For the text-containing cell, return its midpoint in [X, Y] coordinate format. 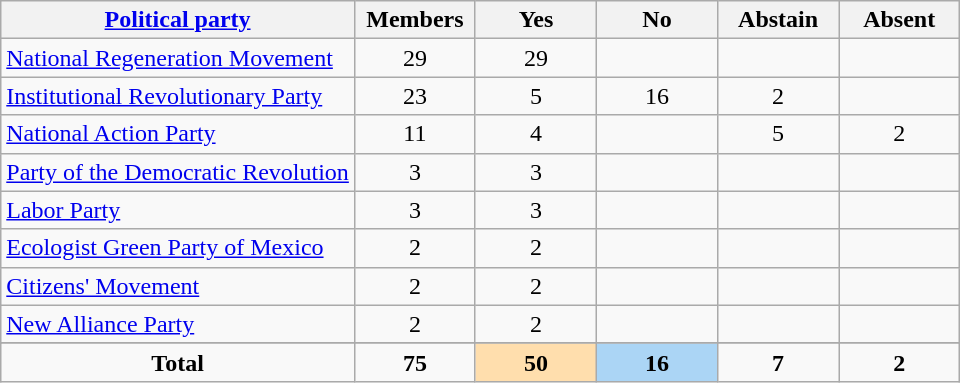
Citizens' Movement [178, 286]
Absent [900, 20]
National Action Party [178, 134]
Labor Party [178, 210]
7 [778, 362]
Institutional Revolutionary Party [178, 96]
Abstain [778, 20]
Total [178, 362]
23 [414, 96]
Members [414, 20]
Ecologist Green Party of Mexico [178, 248]
Yes [536, 20]
Political party [178, 20]
No [658, 20]
11 [414, 134]
4 [536, 134]
Party of the Democratic Revolution [178, 172]
50 [536, 362]
75 [414, 362]
New Alliance Party [178, 324]
National Regeneration Movement [178, 58]
